Determine the [X, Y] coordinate at the center of the cell enclosing the given text.  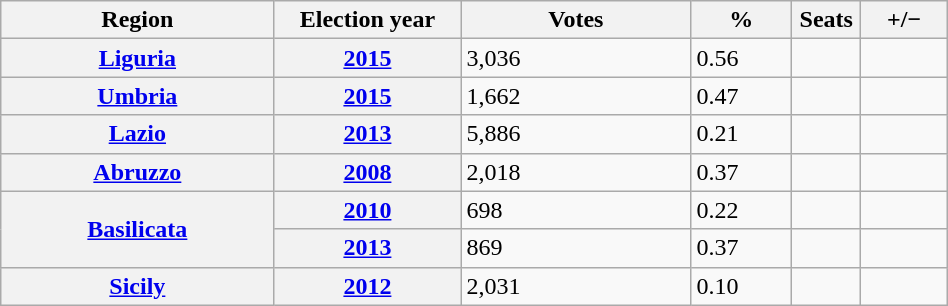
3,036 [576, 58]
2,031 [576, 286]
0.21 [742, 134]
2008 [368, 172]
Region [138, 20]
2010 [368, 210]
Seats [826, 20]
Abruzzo [138, 172]
698 [576, 210]
1,662 [576, 96]
Liguria [138, 58]
5,886 [576, 134]
Votes [576, 20]
+/− [904, 20]
0.22 [742, 210]
0.47 [742, 96]
Election year [368, 20]
% [742, 20]
Basilicata [138, 229]
Lazio [138, 134]
2012 [368, 286]
0.56 [742, 58]
2,018 [576, 172]
Sicily [138, 286]
869 [576, 248]
0.10 [742, 286]
Umbria [138, 96]
